Extract the (x, y) coordinate from the center of the cell holding the provided text.  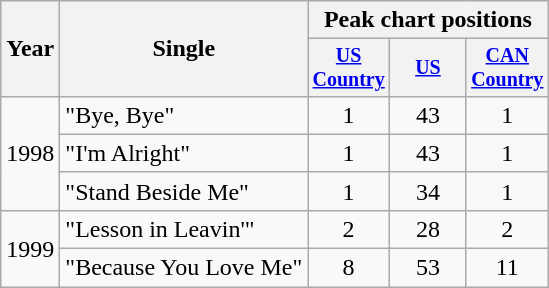
Single (184, 49)
Peak chart positions (428, 20)
"Bye, Bye" (184, 115)
11 (507, 268)
34 (428, 191)
US (428, 68)
"I'm Alright" (184, 153)
1998 (30, 153)
CAN Country (507, 68)
Year (30, 49)
"Because You Love Me" (184, 268)
53 (428, 268)
US Country (349, 68)
28 (428, 229)
"Lesson in Leavin'" (184, 229)
8 (349, 268)
"Stand Beside Me" (184, 191)
1999 (30, 248)
